Detect which cell encompasses the target text, then output its [X, Y] center coordinate. 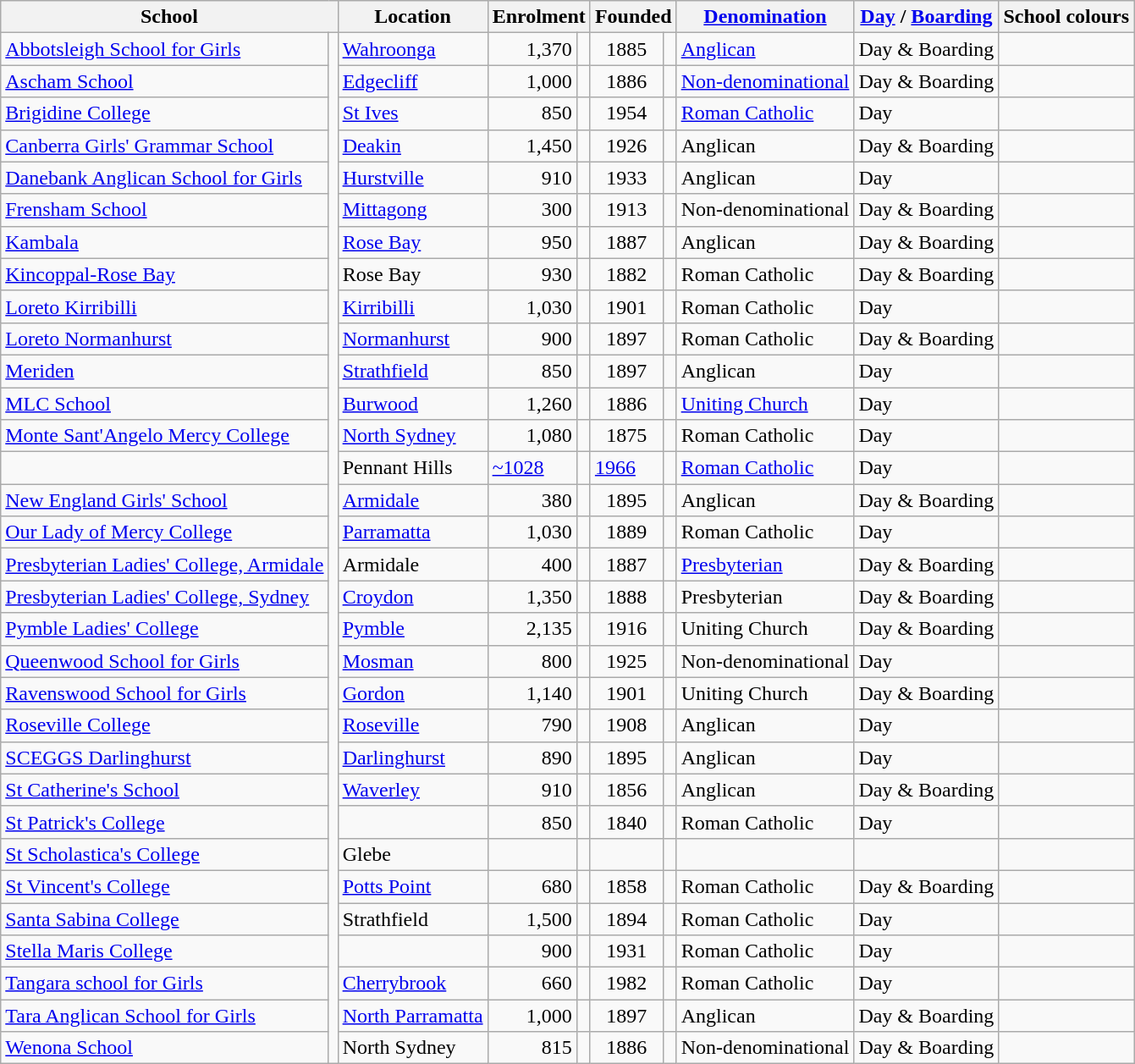
St Patrick's College [164, 822]
Mosman [413, 661]
1966 [626, 468]
Croydon [413, 597]
Enrolment [538, 17]
1,080 [532, 436]
1954 [626, 113]
1,500 [532, 918]
Queenwood School for Girls [164, 661]
1908 [626, 725]
790 [532, 725]
St Catherine's School [164, 790]
Glebe [413, 854]
Danebank Anglican School for Girls [164, 178]
Pennant Hills [413, 468]
660 [532, 984]
1,370 [532, 49]
Hurstville [413, 178]
Gordon [413, 693]
Wahroonga [413, 49]
Brigidine College [164, 113]
Pymble Ladies' College [164, 629]
Roseville [413, 725]
Tangara school for Girls [164, 984]
School [169, 17]
MLC School [164, 404]
1885 [626, 49]
1,260 [532, 404]
1,450 [532, 146]
1888 [626, 597]
Ravenswood School for Girls [164, 693]
Founded [633, 17]
Edgecliff [413, 81]
815 [532, 1048]
Burwood [413, 404]
Loreto Normanhurst [164, 339]
St Scholastica's College [164, 854]
Kirribilli [413, 306]
Darlinghurst [413, 758]
Cherrybrook [413, 984]
Canberra Girls' Grammar School [164, 146]
Location [413, 17]
Presbyterian Ladies' College, Sydney [164, 597]
Meriden [164, 371]
1875 [626, 436]
890 [532, 758]
Waverley [413, 790]
St Ives [413, 113]
300 [532, 210]
Stella Maris College [164, 951]
380 [532, 500]
SCEGGS Darlinghurst [164, 758]
Normanhurst [413, 339]
1926 [626, 146]
Santa Sabina College [164, 918]
Ascham School [164, 81]
Abbotsleigh School for Girls [164, 49]
1982 [626, 984]
930 [532, 274]
St Vincent's College [164, 886]
Roseville College [164, 725]
~1028 [532, 468]
Monte Sant'Angelo Mercy College [164, 436]
Presbyterian Ladies' College, Armidale [164, 565]
680 [532, 886]
School colours [1066, 17]
1913 [626, 210]
1856 [626, 790]
1925 [626, 661]
Tara Anglican School for Girls [164, 1016]
Deakin [413, 146]
1,350 [532, 597]
Day / Boarding [926, 17]
1916 [626, 629]
Denomination [765, 17]
Loreto Kirribilli [164, 306]
1933 [626, 178]
1931 [626, 951]
North Parramatta [413, 1016]
Parramatta [413, 532]
New England Girls' School [164, 500]
Potts Point [413, 886]
1889 [626, 532]
2,135 [532, 629]
Our Lady of Mercy College [164, 532]
Kambala [164, 242]
1840 [626, 822]
Wenona School [164, 1048]
Pymble [413, 629]
Kincoppal-Rose Bay [164, 274]
Mittagong [413, 210]
1858 [626, 886]
400 [532, 565]
1882 [626, 274]
1894 [626, 918]
800 [532, 661]
950 [532, 242]
Frensham School [164, 210]
1,140 [532, 693]
